Scan for the cell matching the given text and deliver its (x, y) coordinate at center. 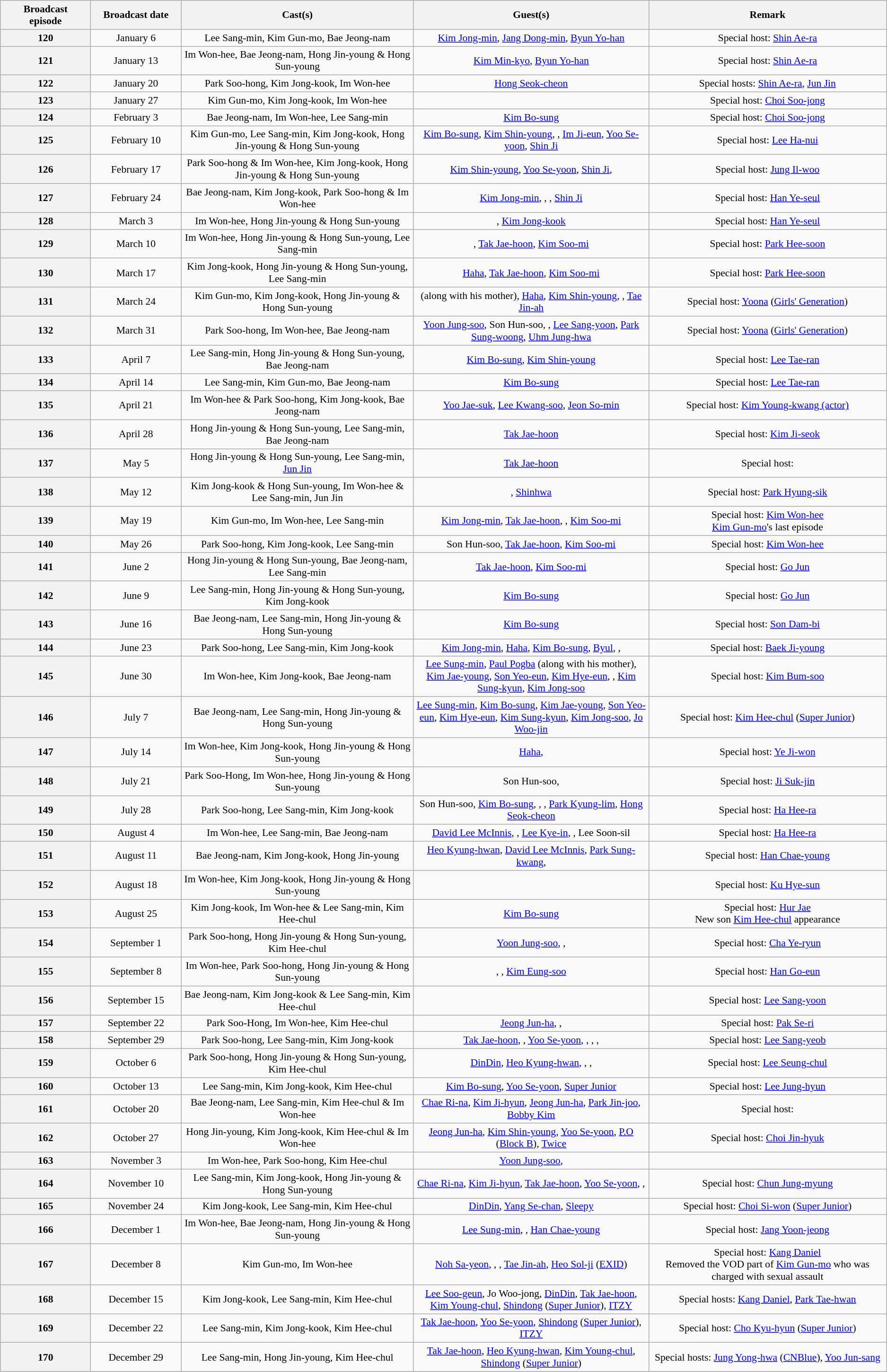
130 (45, 273)
June 23 (136, 648)
Chae Ri-na, Kim Ji-hyun, Tak Jae-hoon, Yoo Se-yoon, , (531, 1184)
Special host: Lee Jung-hyun (767, 1086)
Kim Gun-mo, Lee Sang-min, Kim Jong-kook, Hong Jin-young & Hong Sun-young (298, 140)
Special host: Pak Se-ri (767, 1023)
Tak Jae-hoon, Yoo Se-yoon, Shindong (Super Junior), ITZY (531, 1328)
Special host: Son Dam-bi (767, 624)
September 22 (136, 1023)
November 3 (136, 1161)
Kim Shin-young, Yoo Se-yoon, Shin Ji, (531, 169)
Im Won-hee, Hong Jin-young & Hong Sun-young, Lee Sang-min (298, 244)
155 (45, 972)
158 (45, 1040)
Park Soo-hong & Im Won-hee, Kim Jong-kook, Hong Jin-young & Hong Sun-young (298, 169)
Special host: Hur JaeNew son Kim Hee-chul appearance (767, 914)
Tak Jae-hoon, Kim Soo-mi (531, 567)
153 (45, 914)
131 (45, 302)
129 (45, 244)
Son Hun-soo, (531, 782)
Lee Sang-min, Kim Jong-kook, Hong Jin-young & Hong Sun-young (298, 1184)
Special hosts: Jung Yong-hwa (CNBlue), Yoo Jun-sang (767, 1357)
Special host: Han Chae-young (767, 856)
December 8 (136, 1264)
Special host: Baek Ji-young (767, 648)
Haha, (531, 752)
135 (45, 405)
Special host: Lee Ha-nui (767, 140)
June 9 (136, 596)
September 15 (136, 1000)
June 30 (136, 677)
(along with his mother), Haha, Kim Shin-young, , Tae Jin-ah (531, 302)
143 (45, 624)
Special host: Kim Young-kwang (actor) (767, 405)
September 1 (136, 942)
December 15 (136, 1299)
August 25 (136, 914)
October 6 (136, 1064)
Im Won-hee, Hong Jin-young & Hong Sun-young (298, 221)
December 1 (136, 1229)
Hong Jin-young & Hong Sun-young, Lee Sang-min, Bae Jeong-nam (298, 434)
Special host: Choi Jin-hyuk (767, 1138)
October 27 (136, 1138)
Park Soo-Hong, Im Won-hee, Hong Jin-young & Hong Sun-young (298, 782)
Im Won-hee, Park Soo-hong, Kim Hee-chul (298, 1161)
151 (45, 856)
January 20 (136, 84)
Special hosts: Kang Daniel, Park Tae-hwan (767, 1299)
148 (45, 782)
Special host: Ku Hye-sun (767, 885)
123 (45, 101)
169 (45, 1328)
May 5 (136, 463)
128 (45, 221)
June 16 (136, 624)
June 2 (136, 567)
Kim Gun-mo, Im Won-hee (298, 1264)
February 3 (136, 117)
146 (45, 717)
145 (45, 677)
166 (45, 1229)
Special host: Ji Suk-jin (767, 782)
, Kim Jong-kook (531, 221)
Kim Jong-kook & Hong Sun-young, Im Won-hee & Lee Sang-min, Jun Jin (298, 492)
Special host: Kim Won-hee (767, 544)
Haha, Tak Jae-hoon, Kim Soo-mi (531, 273)
Special host: Jung Il-woo (767, 169)
David Lee McInnis, , Lee Kye-in, , Lee Soon-sil (531, 833)
Special host: Ye Ji-won (767, 752)
September 29 (136, 1040)
Noh Sa-yeon, , , Tae Jin-ah, Heo Sol-ji (EXID) (531, 1264)
141 (45, 567)
, , Kim Eung-soo (531, 972)
May 19 (136, 521)
Bae Jeong-nam, Kim Jong-kook & Lee Sang-min, Kim Hee-chul (298, 1000)
Heo Kyung-hwan, David Lee McInnis, Park Sung-kwang, (531, 856)
Lee Sung-min, Paul Pogba (along with his mother), Kim Jae-young, Son Yeo-eun, Kim Hye-eun, , Kim Sung-kyun, Kim Jong-soo (531, 677)
Special host: Choi Si-won (Super Junior) (767, 1206)
DinDin, Yang Se-chan, Sleepy (531, 1206)
March 3 (136, 221)
Kim Jong-min, , , Shin Ji (531, 198)
Special host: Kim Hee-chul (Super Junior) (767, 717)
August 11 (136, 856)
120 (45, 38)
Hong Jin-young & Hong Sun-young, Bae Jeong-nam, Lee Sang-min (298, 567)
Special host: Lee Sang-yoon (767, 1000)
Special host: Lee Seung-chul (767, 1064)
March 31 (136, 330)
Kim Gun-mo, Kim Jong-kook, Im Won-hee (298, 101)
160 (45, 1086)
July 28 (136, 810)
December 22 (136, 1328)
DinDin, Heo Kyung-hwan, , , (531, 1064)
163 (45, 1161)
Lee Sang-min, Hong Jin-young & Hong Sun-young, Kim Jong-kook (298, 596)
Kim Jong-min, Jang Dong-min, Byun Yo-han (531, 38)
Kim Bo-sung, Kim Shin-young (531, 360)
Chae Ri-na, Kim Ji-hyun, Jeong Jun-ha, Park Jin-joo, Bobby Kim (531, 1109)
139 (45, 521)
January 13 (136, 61)
Lee Soo-geun, Jo Woo-jong, DinDin, Tak Jae-hoon, Kim Young-chul, Shindong (Super Junior), ITZY (531, 1299)
162 (45, 1138)
156 (45, 1000)
Kim Min-kyo, Byun Yo-han (531, 61)
March 10 (136, 244)
November 10 (136, 1184)
Kim Jong-kook, Hong Jin-young & Hong Sun-young, Lee Sang-min (298, 273)
Kim Gun-mo, Im Won-hee, Lee Sang-min (298, 521)
Broadcast date (136, 15)
161 (45, 1109)
Special host: Kang DanielRemoved the VOD part of Kim Gun-mo who was charged with sexual assault (767, 1264)
Kim Bo-sung, Kim Shin-young, , Im Ji-eun, Yoo Se-yoon, Shin Ji (531, 140)
150 (45, 833)
Im Won-hee, Lee Sang-min, Bae Jeong-nam (298, 833)
April 28 (136, 434)
157 (45, 1023)
March 24 (136, 302)
, Shinhwa (531, 492)
July 7 (136, 717)
Yoon Jung-soo, (531, 1161)
Kim Jong-kook, Im Won-hee & Lee Sang-min, Kim Hee-chul (298, 914)
Hong Jin-young & Hong Sun-young, Lee Sang-min, Jun Jin (298, 463)
August 4 (136, 833)
Yoon Jung-soo, Son Hun-soo, , Lee Sang-yoon, Park Sung-woong, Uhm Jung-hwa (531, 330)
July 21 (136, 782)
Kim Jong-min, Tak Jae-hoon, , Kim Soo-mi (531, 521)
May 12 (136, 492)
Bae Jeong-nam, Kim Jong-kook, Hong Jin-young (298, 856)
Hong Jin-young, Kim Jong-kook, Kim Hee-chul & Im Won-hee (298, 1138)
Kim Gun-mo, Kim Jong-kook, Hong Jin-young & Hong Sun-young (298, 302)
January 6 (136, 38)
154 (45, 942)
Tak Jae-hoon, , Yoo Se-yoon, , , , (531, 1040)
Special host: Kim Bum-soo (767, 677)
Lee Sung-min, , Han Chae-young (531, 1229)
127 (45, 198)
134 (45, 383)
Park Soo-hong, Kim Jong-kook, Lee Sang-min (298, 544)
Cast(s) (298, 15)
Yoon Jung-soo, , (531, 942)
159 (45, 1064)
Special host: Cho Kyu-hyun (Super Junior) (767, 1328)
Yoo Jae-suk, Lee Kwang-soo, Jeon So-min (531, 405)
Park Soo-hong, Im Won-hee, Bae Jeong-nam (298, 330)
152 (45, 885)
September 8 (136, 972)
125 (45, 140)
Remark (767, 15)
Im Won-hee, Kim Jong-kook, Bae Jeong-nam (298, 677)
Bae Jeong-nam, Im Won-hee, Lee Sang-min (298, 117)
Special host: Han Go-eun (767, 972)
Son Hun-soo, Tak Jae-hoon, Kim Soo-mi (531, 544)
July 14 (136, 752)
February 17 (136, 169)
Guest(s) (531, 15)
Im Won-hee, Park Soo-hong, Hong Jin-young & Hong Sun-young (298, 972)
Special hosts: Shin Ae-ra, Jun Jin (767, 84)
Im Won-hee & Park Soo-hong, Kim Jong-kook, Bae Jeong-nam (298, 405)
Special host: Kim Won-heeKim Gun-mo's last episode (767, 521)
January 27 (136, 101)
Lee Sang-min, Hong Jin-young, Kim Hee-chul (298, 1357)
144 (45, 648)
Bae Jeong-nam, Kim Jong-kook, Park Soo-hong & Im Won-hee (298, 198)
Kim Jong-min, Haha, Kim Bo-sung, Byul, , (531, 648)
Jeong Jun-ha, Kim Shin-young, Yoo Se-yoon, P.O (Block B), Twice (531, 1138)
March 17 (136, 273)
Son Hun-soo, Kim Bo-sung, , , Park Kyung-lim, Hong Seok-cheon (531, 810)
Special host: Kim Ji-seok (767, 434)
167 (45, 1264)
November 24 (136, 1206)
December 29 (136, 1357)
Special host: Lee Sang-yeob (767, 1040)
Broadcastepisode (45, 15)
Lee Sung-min, Kim Bo-sung, Kim Jae-young, Son Yeo-eun, Kim Hye-eun, Kim Sung-kyun, Kim Jong-soo, Jo Woo-jin (531, 717)
164 (45, 1184)
October 13 (136, 1086)
149 (45, 810)
140 (45, 544)
Bae Jeong-nam, Lee Sang-min, Kim Hee-chul & Im Won-hee (298, 1109)
Hong Seok-cheon (531, 84)
October 20 (136, 1109)
Jeong Jun-ha, , (531, 1023)
136 (45, 434)
Park Soo-hong, Kim Jong-kook, Im Won-hee (298, 84)
133 (45, 360)
Special host: Chun Jung-myung (767, 1184)
137 (45, 463)
Park Soo-Hong, Im Won-hee, Kim Hee-chul (298, 1023)
February 10 (136, 140)
Tak Jae-hoon, Heo Kyung-hwan, Kim Young-chul, Shindong (Super Junior) (531, 1357)
August 18 (136, 885)
126 (45, 169)
, Tak Jae-hoon, Kim Soo-mi (531, 244)
Special host: Cha Ye-ryun (767, 942)
Special host: Park Hyung-sik (767, 492)
165 (45, 1206)
April 21 (136, 405)
124 (45, 117)
122 (45, 84)
April 14 (136, 383)
May 26 (136, 544)
April 7 (136, 360)
121 (45, 61)
138 (45, 492)
Lee Sang-min, Hong Jin-young & Hong Sun-young, Bae Jeong-nam (298, 360)
February 24 (136, 198)
147 (45, 752)
132 (45, 330)
168 (45, 1299)
Special host: Jang Yoon-jeong (767, 1229)
170 (45, 1357)
142 (45, 596)
Kim Bo-sung, Yoo Se-yoon, Super Junior (531, 1086)
